Find where the given text appears and provide that cell's center as [X, Y] coordinate. 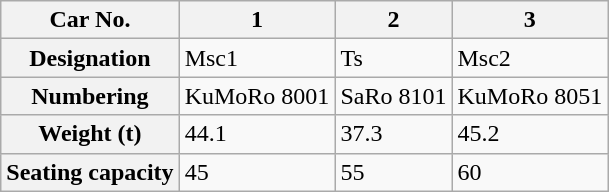
Weight (t) [90, 134]
KuMoRo 8051 [530, 96]
45 [257, 172]
Msc2 [530, 58]
2 [394, 20]
Car No. [90, 20]
55 [394, 172]
45.2 [530, 134]
SaRo 8101 [394, 96]
3 [530, 20]
1 [257, 20]
44.1 [257, 134]
Numbering [90, 96]
37.3 [394, 134]
Msc1 [257, 58]
Designation [90, 58]
Seating capacity [90, 172]
Ts [394, 58]
KuMoRo 8001 [257, 96]
60 [530, 172]
